Detect which cell encompasses the target text, then output its [X, Y] center coordinate. 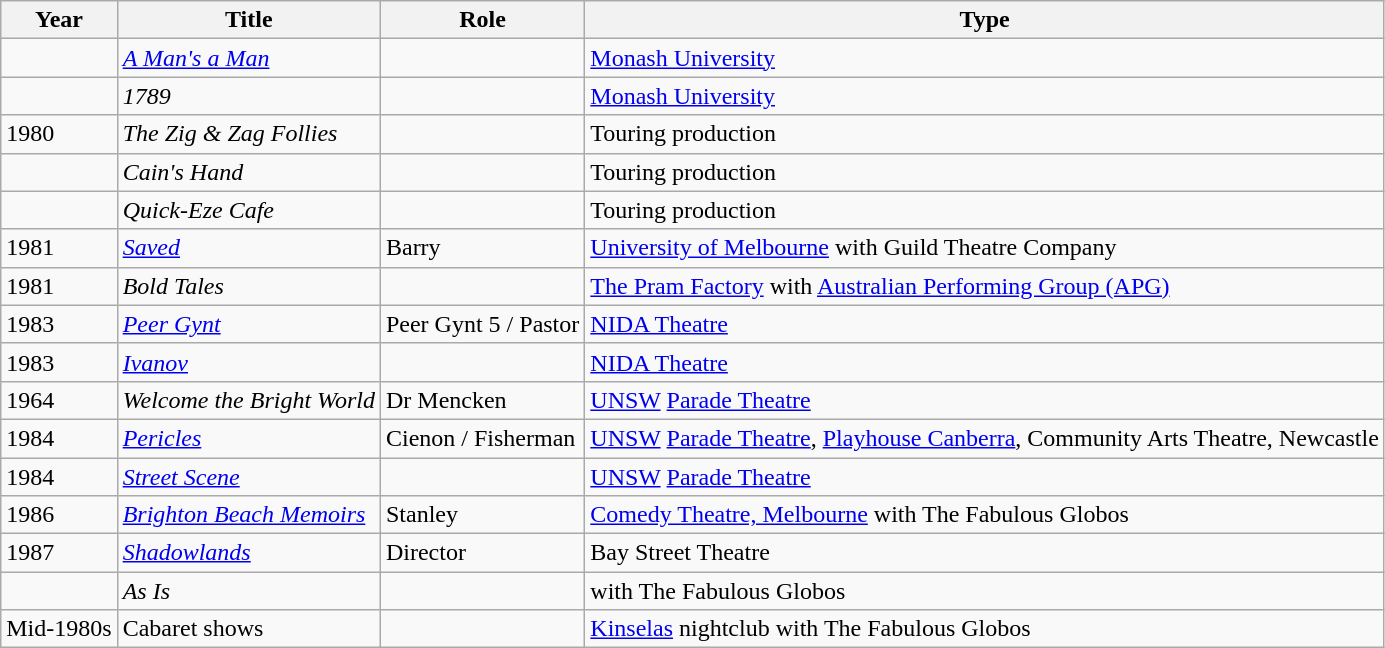
1986 [59, 515]
Quick-Eze Cafe [248, 210]
with The Fabulous Globos [985, 591]
Kinselas nightclub with The Fabulous Globos [985, 629]
Comedy Theatre, Melbourne with The Fabulous Globos [985, 515]
The Pram Factory with Australian Performing Group (APG) [985, 286]
UNSW Parade Theatre, Playhouse Canberra, Community Arts Theatre, Newcastle [985, 438]
Pericles [248, 438]
Title [248, 20]
1964 [59, 400]
Brighton Beach Memoirs [248, 515]
Saved [248, 248]
Mid-1980s [59, 629]
Type [985, 20]
Street Scene [248, 477]
Peer Gynt 5 / Pastor [482, 324]
A Man's a Man [248, 58]
Stanley [482, 515]
Bay Street Theatre [985, 553]
As Is [248, 591]
Dr Mencken [482, 400]
1789 [248, 96]
1987 [59, 553]
Role [482, 20]
Barry [482, 248]
Cabaret shows [248, 629]
University of Melbourne with Guild Theatre Company [985, 248]
Shadowlands [248, 553]
Cienon / Fisherman [482, 438]
Peer Gynt [248, 324]
Ivanov [248, 362]
1980 [59, 134]
The Zig & Zag Follies [248, 134]
Year [59, 20]
Cain's Hand [248, 172]
Director [482, 553]
Welcome the Bright World [248, 400]
Bold Tales [248, 286]
